Extract the (x, y) coordinate from the center of the cell holding the provided text.  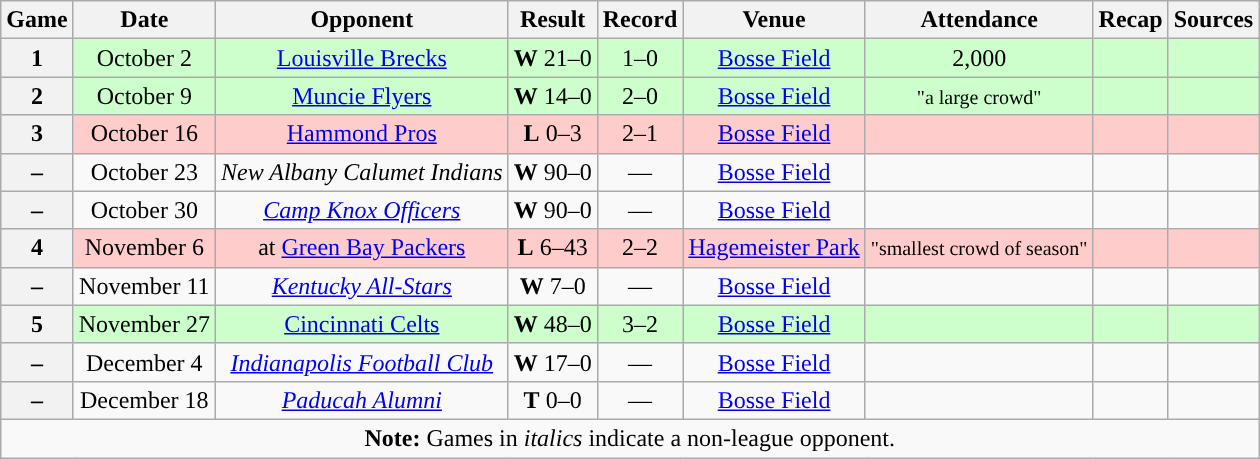
Recap (1130, 20)
November 6 (144, 248)
October 30 (144, 210)
Hammond Pros (362, 134)
Muncie Flyers (362, 96)
Paducah Alumni (362, 400)
2–1 (640, 134)
L 0–3 (552, 134)
Result (552, 20)
October 9 (144, 96)
5 (37, 324)
W 17–0 (552, 362)
Kentucky All-Stars (362, 286)
3 (37, 134)
Cincinnati Celts (362, 324)
2–2 (640, 248)
3–2 (640, 324)
"a large crowd" (979, 96)
November 27 (144, 324)
New Albany Calumet Indians (362, 172)
T 0–0 (552, 400)
W 14–0 (552, 96)
Date (144, 20)
October 23 (144, 172)
at Green Bay Packers (362, 248)
W 21–0 (552, 58)
Venue (774, 20)
Opponent (362, 20)
Attendance (979, 20)
Game (37, 20)
Camp Knox Officers (362, 210)
"smallest crowd of season" (979, 248)
December 18 (144, 400)
Record (640, 20)
Sources (1214, 20)
1 (37, 58)
W 48–0 (552, 324)
4 (37, 248)
W 7–0 (552, 286)
Indianapolis Football Club (362, 362)
October 2 (144, 58)
2,000 (979, 58)
November 11 (144, 286)
L 6–43 (552, 248)
October 16 (144, 134)
1–0 (640, 58)
Louisville Brecks (362, 58)
Hagemeister Park (774, 248)
Note: Games in italics indicate a non-league opponent. (630, 438)
2 (37, 96)
December 4 (144, 362)
2–0 (640, 96)
